Search for the cell housing the specified text and yield its (x, y) center coordinate. 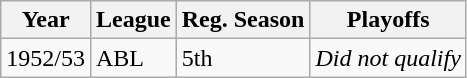
Reg. Season (243, 20)
5th (243, 58)
1952/53 (46, 58)
ABL (133, 58)
Did not qualify (388, 58)
League (133, 20)
Playoffs (388, 20)
Year (46, 20)
